Locate the cell with the specified text and output its [x, y] center coordinate. 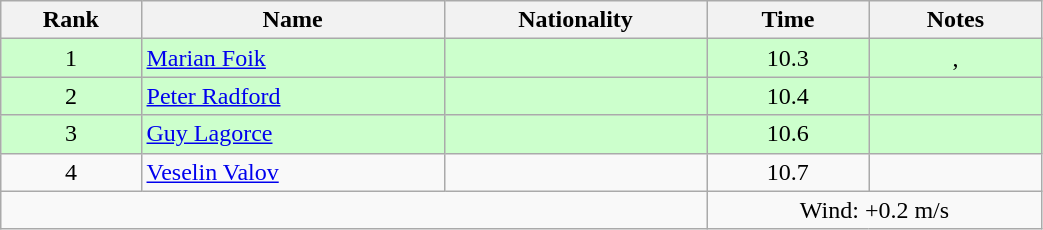
Marian Foik [292, 58]
10.7 [788, 172]
Nationality [576, 20]
10.4 [788, 96]
Veselin Valov [292, 172]
, [956, 58]
10.3 [788, 58]
Time [788, 20]
Peter Radford [292, 96]
Guy Lagorce [292, 134]
Wind: +0.2 m/s [874, 210]
Notes [956, 20]
2 [71, 96]
1 [71, 58]
3 [71, 134]
4 [71, 172]
Name [292, 20]
Rank [71, 20]
10.6 [788, 134]
